Pinpoint the cell where the given text exists, returning its (X, Y) midpoint coordinate. 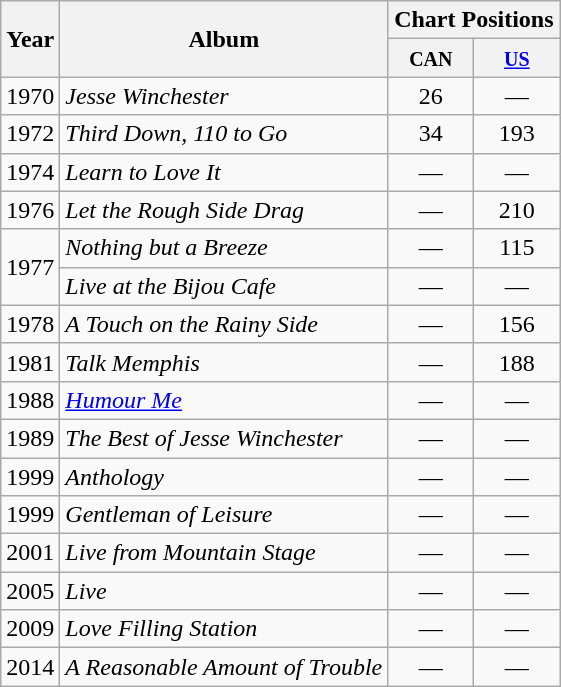
Jesse Winchester (224, 96)
Live at the Bijou Cafe (224, 286)
Third Down, 110 to Go (224, 134)
Album (224, 39)
1981 (30, 362)
1974 (30, 172)
1988 (30, 400)
2005 (30, 591)
26 (431, 96)
The Best of Jesse Winchester (224, 438)
Love Filling Station (224, 629)
1977 (30, 267)
Humour Me (224, 400)
Talk Memphis (224, 362)
1970 (30, 96)
CAN (431, 58)
1976 (30, 210)
Year (30, 39)
Learn to Love It (224, 172)
2009 (30, 629)
Gentleman of Leisure (224, 515)
Live (224, 591)
34 (431, 134)
1989 (30, 438)
A Reasonable Amount of Trouble (224, 667)
Let the Rough Side Drag (224, 210)
US (517, 58)
Live from Mountain Stage (224, 553)
Chart Positions (474, 20)
115 (517, 248)
188 (517, 362)
1972 (30, 134)
A Touch on the Rainy Side (224, 324)
193 (517, 134)
1978 (30, 324)
210 (517, 210)
2014 (30, 667)
2001 (30, 553)
Nothing but a Breeze (224, 248)
156 (517, 324)
Anthology (224, 477)
